Capture the cell that displays the provided text and extract its [x, y] central coordinate. 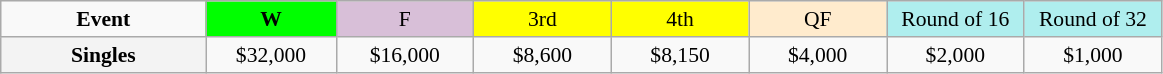
4th [680, 19]
$32,000 [271, 55]
QF [818, 19]
W [271, 19]
$2,000 [955, 55]
$1,000 [1093, 55]
Singles [104, 55]
$8,150 [680, 55]
F [405, 19]
Round of 32 [1093, 19]
$8,600 [543, 55]
$16,000 [405, 55]
3rd [543, 19]
Round of 16 [955, 19]
Event [104, 19]
$4,000 [818, 55]
